Detect which cell encompasses the target text, then output its [x, y] center coordinate. 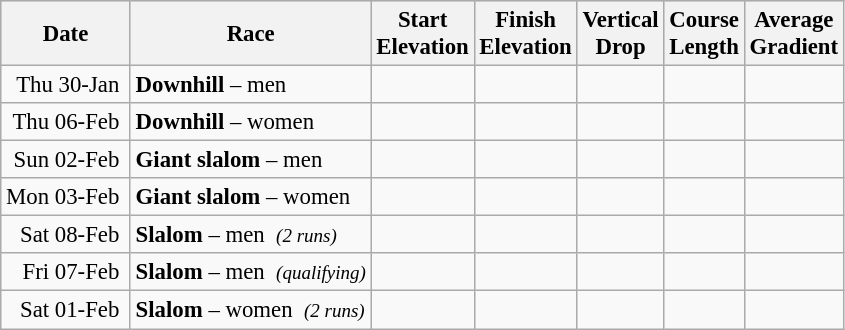
Downhill – women [250, 122]
Giant slalom – women [250, 197]
Sun 02-Feb [66, 160]
Thu 30-Jan [66, 85]
Date [66, 34]
Downhill – men [250, 85]
Slalom – men (2 runs) [250, 235]
Slalom – men (qualifying) [250, 273]
Sat 08-Feb [66, 235]
VerticalDrop [620, 34]
Race [250, 34]
Giant slalom – men [250, 160]
Slalom – women (2 runs) [250, 310]
FinishElevation [526, 34]
AverageGradient [794, 34]
StartElevation [422, 34]
Thu 06-Feb [66, 122]
Mon 03-Feb [66, 197]
CourseLength [704, 34]
Fri 07-Feb [66, 273]
Sat 01-Feb [66, 310]
